Detect which cell encompasses the target text, then output its [X, Y] center coordinate. 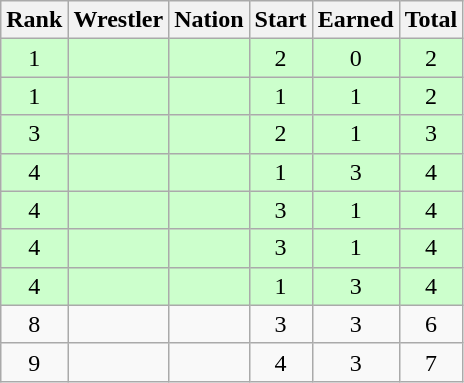
6 [431, 324]
Nation [209, 20]
Total [431, 20]
Wrestler [118, 20]
Rank [34, 20]
7 [431, 362]
Earned [356, 20]
9 [34, 362]
Start [280, 20]
8 [34, 324]
0 [356, 58]
